From the cell containing the given text, extract its center point as (x, y) coordinate. 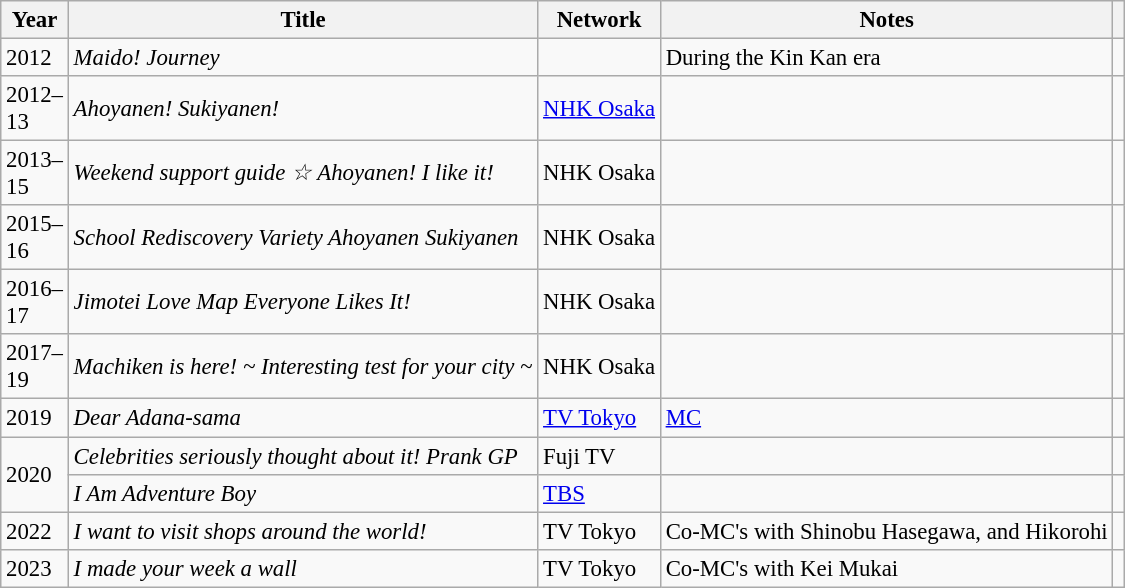
2015–16 (35, 238)
Co-MC's with Shinobu Hasegawa, and Hikorohi (886, 531)
TBS (600, 493)
2012–13 (35, 108)
Year (35, 20)
2019 (35, 418)
Notes (886, 20)
Maido! Journey (302, 58)
Machiken is here! ~ Interesting test for your city ~ (302, 366)
Celebrities seriously thought about it! Prank GP (302, 456)
2020 (35, 474)
I want to visit shops around the world! (302, 531)
Title (302, 20)
I Am Adventure Boy (302, 493)
2012 (35, 58)
Fuji TV (600, 456)
2013–15 (35, 174)
Weekend support guide ☆ Ahoyanen! I like it! (302, 174)
2022 (35, 531)
During the Kin Kan era (886, 58)
2023 (35, 568)
MC (886, 418)
2017–19 (35, 366)
I made your week a wall (302, 568)
Network (600, 20)
Co-MC's with Kei Mukai (886, 568)
School Rediscovery Variety Ahoyanen Sukiyanen (302, 238)
Ahoyanen! Sukiyanen! (302, 108)
Dear Adana-sama (302, 418)
2016–17 (35, 302)
Jimotei Love Map Everyone Likes It! (302, 302)
